Return the (x, y) coordinate for the center point of the cell that contains the specified text.  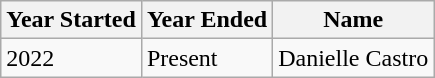
Year Started (72, 20)
2022 (72, 58)
Name (354, 20)
Danielle Castro (354, 58)
Present (206, 58)
Year Ended (206, 20)
